From the cell containing the given text, extract its center point as [X, Y] coordinate. 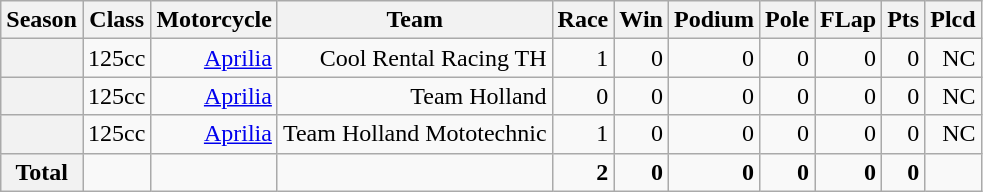
Podium [714, 20]
Class [116, 20]
Race [583, 20]
FLap [848, 20]
Plcd [953, 20]
Team Holland [414, 96]
Team Holland Mototechnic [414, 134]
Cool Rental Racing TH [414, 58]
2 [583, 172]
Motorcycle [214, 20]
Pole [788, 20]
Team [414, 20]
Total [42, 172]
Win [642, 20]
Pts [904, 20]
Season [42, 20]
